From the cell containing the given text, extract its center point as (x, y) coordinate. 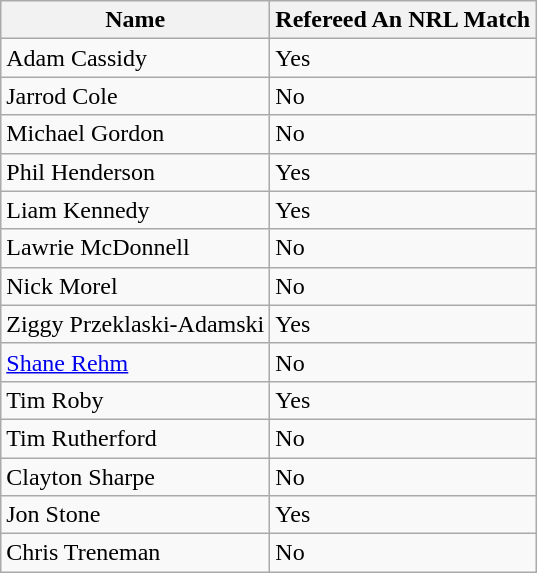
Refereed An NRL Match (403, 20)
Shane Rehm (136, 362)
Tim Roby (136, 400)
Michael Gordon (136, 134)
Tim Rutherford (136, 438)
Jon Stone (136, 515)
Liam Kennedy (136, 210)
Nick Morel (136, 286)
Ziggy Przeklaski-Adamski (136, 324)
Phil Henderson (136, 172)
Jarrod Cole (136, 96)
Name (136, 20)
Chris Treneman (136, 553)
Clayton Sharpe (136, 477)
Adam Cassidy (136, 58)
Lawrie McDonnell (136, 248)
